Return the (x, y) coordinate for the center point of the cell that contains the specified text.  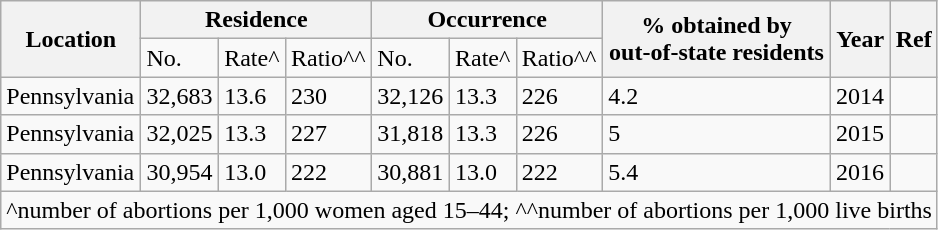
% obtained byout-of-state residents (717, 39)
32,683 (180, 96)
4.2 (717, 96)
2016 (860, 172)
Ref (914, 39)
30,954 (180, 172)
227 (328, 134)
Occurrence (488, 20)
Residence (256, 20)
Year (860, 39)
2015 (860, 134)
230 (328, 96)
5.4 (717, 172)
13.6 (252, 96)
Location (71, 39)
30,881 (411, 172)
5 (717, 134)
2014 (860, 96)
31,818 (411, 134)
32,025 (180, 134)
^number of abortions per 1,000 women aged 15–44; ^^number of abortions per 1,000 live births (470, 210)
32,126 (411, 96)
